Scan for the cell matching the given text and deliver its [X, Y] coordinate at center. 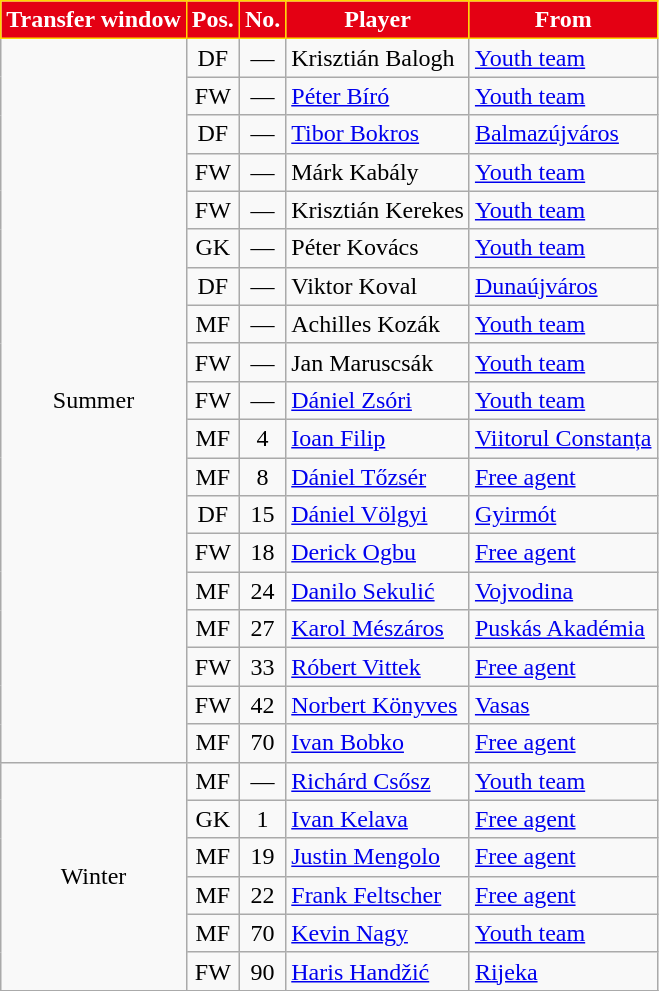
Player [378, 20]
Dániel Völgyi [378, 515]
Justin Mengolo [378, 857]
Puskás Akadémia [563, 629]
Gyirmót [563, 515]
15 [262, 515]
Krisztián Balogh [378, 58]
Jan Maruscsák [378, 362]
Dániel Zsóri [378, 400]
90 [262, 971]
Dániel Tőzsér [378, 477]
1 [262, 819]
Winter [94, 876]
Summer [94, 400]
18 [262, 553]
Frank Feltscher [378, 895]
Norbert Könyves [378, 705]
Danilo Sekulić [378, 591]
22 [262, 895]
Dunaújváros [563, 286]
Haris Handžić [378, 971]
Ioan Filip [378, 438]
Transfer window [94, 20]
Vojvodina [563, 591]
Krisztián Kerekes [378, 210]
No. [262, 20]
Márk Kabály [378, 172]
Balmazújváros [563, 134]
Viitorul Constanța [563, 438]
Kevin Nagy [378, 933]
Péter Bíró [378, 96]
Róbert Vittek [378, 667]
27 [262, 629]
Vasas [563, 705]
Ivan Kelava [378, 819]
Karol Mészáros [378, 629]
Pos. [212, 20]
33 [262, 667]
Tibor Bokros [378, 134]
8 [262, 477]
19 [262, 857]
Richárd Csősz [378, 781]
Ivan Bobko [378, 743]
Rijeka [563, 971]
Derick Ogbu [378, 553]
42 [262, 705]
From [563, 20]
Viktor Koval [378, 286]
Achilles Kozák [378, 324]
4 [262, 438]
24 [262, 591]
Péter Kovács [378, 248]
